Capture the cell that displays the provided text and extract its (x, y) central coordinate. 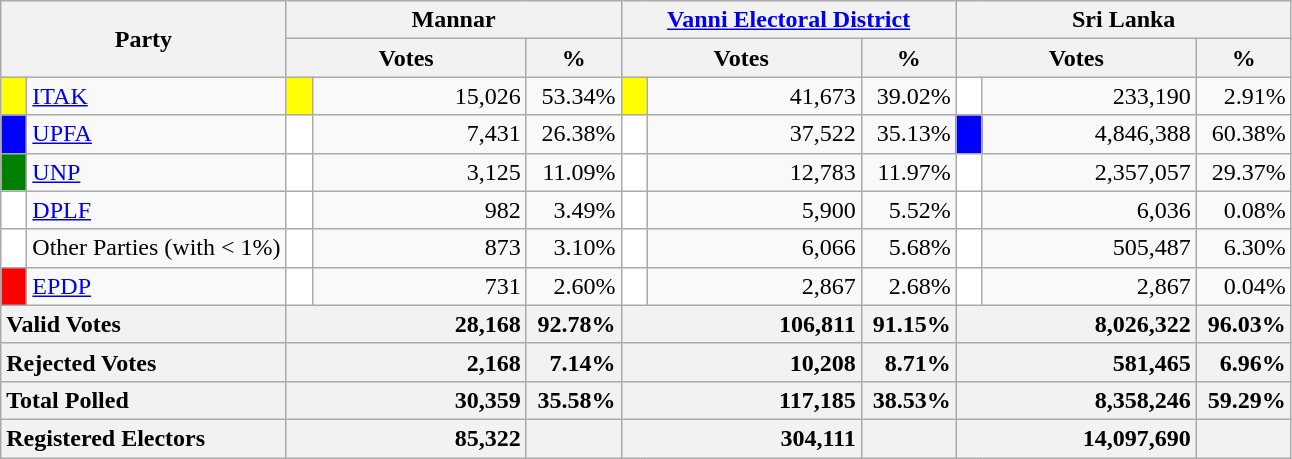
60.38% (1244, 134)
DPLF (156, 210)
3,125 (419, 172)
35.13% (908, 134)
2.60% (574, 286)
Mannar (454, 20)
Other Parties (with < 1%) (156, 248)
12,783 (754, 172)
2.91% (1244, 96)
Party (144, 39)
505,487 (1089, 248)
304,111 (741, 438)
Vanni Electoral District (788, 20)
0.04% (1244, 286)
5.68% (908, 248)
37,522 (754, 134)
8,026,322 (1076, 324)
5,900 (754, 210)
2,357,057 (1089, 172)
92.78% (574, 324)
Valid Votes (144, 324)
3.10% (574, 248)
UPFA (156, 134)
41,673 (754, 96)
35.58% (574, 400)
59.29% (1244, 400)
UNP (156, 172)
14,097,690 (1076, 438)
233,190 (1089, 96)
873 (419, 248)
8,358,246 (1076, 400)
4,846,388 (1089, 134)
30,359 (406, 400)
15,026 (419, 96)
91.15% (908, 324)
106,811 (741, 324)
EPDP (156, 286)
Rejected Votes (144, 362)
7,431 (419, 134)
10,208 (741, 362)
2,168 (406, 362)
ITAK (156, 96)
Sri Lanka (1124, 20)
6.30% (1244, 248)
Total Polled (144, 400)
731 (419, 286)
581,465 (1076, 362)
38.53% (908, 400)
6,036 (1089, 210)
6.96% (1244, 362)
7.14% (574, 362)
117,185 (741, 400)
2.68% (908, 286)
53.34% (574, 96)
Registered Electors (144, 438)
28,168 (406, 324)
39.02% (908, 96)
3.49% (574, 210)
96.03% (1244, 324)
26.38% (574, 134)
982 (419, 210)
5.52% (908, 210)
11.97% (908, 172)
8.71% (908, 362)
6,066 (754, 248)
0.08% (1244, 210)
29.37% (1244, 172)
85,322 (406, 438)
11.09% (574, 172)
